Pinpoint the cell where the given text exists, returning its (x, y) midpoint coordinate. 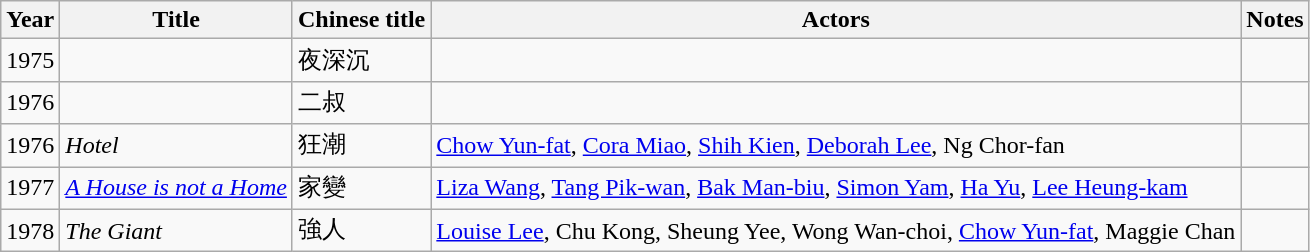
1978 (30, 230)
A House is not a Home (176, 188)
1977 (30, 188)
1975 (30, 60)
狂潮 (361, 146)
家變 (361, 188)
夜深沉 (361, 60)
二叔 (361, 102)
The Giant (176, 230)
強人 (361, 230)
Year (30, 20)
Chinese title (361, 20)
Hotel (176, 146)
Chow Yun-fat, Cora Miao, Shih Kien, Deborah Lee, Ng Chor-fan (836, 146)
Actors (836, 20)
Liza Wang, Tang Pik-wan, Bak Man-biu, Simon Yam, Ha Yu, Lee Heung-kam (836, 188)
Louise Lee, Chu Kong, Sheung Yee, Wong Wan-choi, Chow Yun-fat, Maggie Chan (836, 230)
Title (176, 20)
Notes (1275, 20)
